Pinpoint the cell where the given text exists, returning its (x, y) midpoint coordinate. 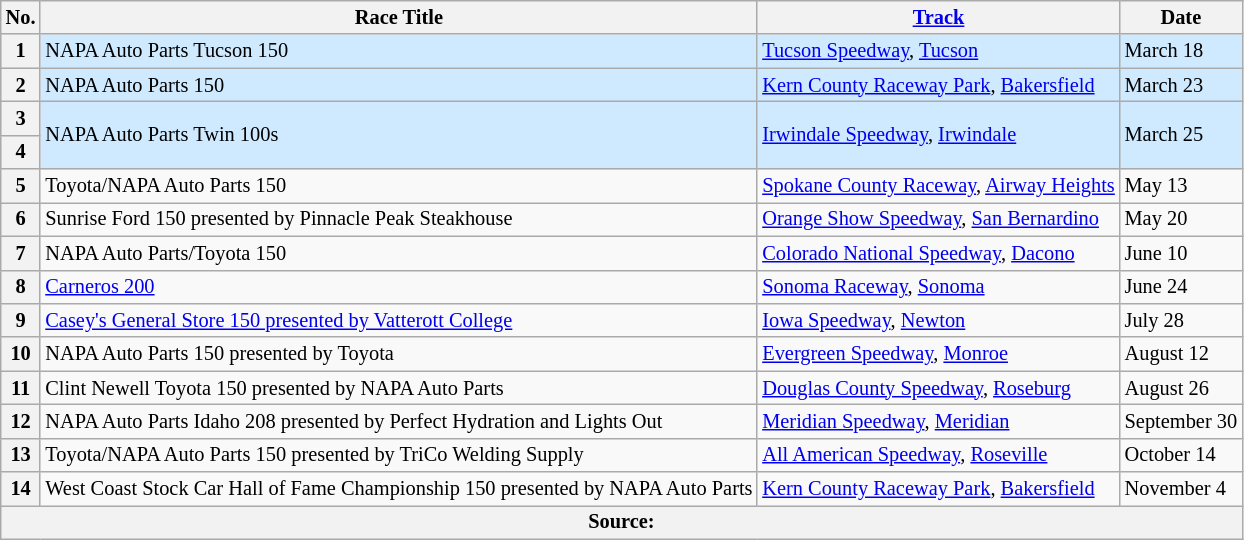
12 (21, 421)
Casey's General Store 150 presented by Vatterott College (398, 320)
11 (21, 388)
August 12 (1181, 354)
3 (21, 118)
May 13 (1181, 186)
2 (21, 85)
Clint Newell Toyota 150 presented by NAPA Auto Parts (398, 388)
Toyota/NAPA Auto Parts 150 presented by TriCo Welding Supply (398, 455)
No. (21, 17)
NAPA Auto Parts Idaho 208 presented by Perfect Hydration and Lights Out (398, 421)
Tucson Speedway, Tucson (938, 51)
NAPA Auto Parts Twin 100s (398, 134)
Meridian Speedway, Meridian (938, 421)
Douglas County Speedway, Roseburg (938, 388)
July 28 (1181, 320)
9 (21, 320)
Orange Show Speedway, San Bernardino (938, 219)
Carneros 200 (398, 287)
5 (21, 186)
West Coast Stock Car Hall of Fame Championship 150 presented by NAPA Auto Parts (398, 489)
7 (21, 253)
10 (21, 354)
8 (21, 287)
Sunrise Ford 150 presented by Pinnacle Peak Steakhouse (398, 219)
Spokane County Raceway, Airway Heights (938, 186)
NAPA Auto Parts 150 (398, 85)
NAPA Auto Parts Tucson 150 (398, 51)
14 (21, 489)
March 18 (1181, 51)
Track (938, 17)
September 30 (1181, 421)
Iowa Speedway, Newton (938, 320)
Irwindale Speedway, Irwindale (938, 134)
Evergreen Speedway, Monroe (938, 354)
6 (21, 219)
All American Speedway, Roseville (938, 455)
March 25 (1181, 134)
Sonoma Raceway, Sonoma (938, 287)
13 (21, 455)
Colorado National Speedway, Dacono (938, 253)
NAPA Auto Parts 150 presented by Toyota (398, 354)
October 14 (1181, 455)
Race Title (398, 17)
Toyota/NAPA Auto Parts 150 (398, 186)
June 24 (1181, 287)
Date (1181, 17)
May 20 (1181, 219)
4 (21, 152)
1 (21, 51)
November 4 (1181, 489)
NAPA Auto Parts/Toyota 150 (398, 253)
March 23 (1181, 85)
June 10 (1181, 253)
Source: (622, 522)
August 26 (1181, 388)
